Return the (x, y) coordinate for the center point of the cell that contains the specified text.  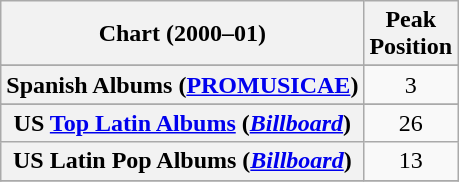
26 (411, 123)
3 (411, 85)
Spanish Albums (PROMUSICAE) (182, 85)
Chart (2000–01) (182, 34)
US Top Latin Albums (Billboard) (182, 123)
13 (411, 161)
PeakPosition (411, 34)
US Latin Pop Albums (Billboard) (182, 161)
